Scan for the cell matching the given text and deliver its [x, y] coordinate at center. 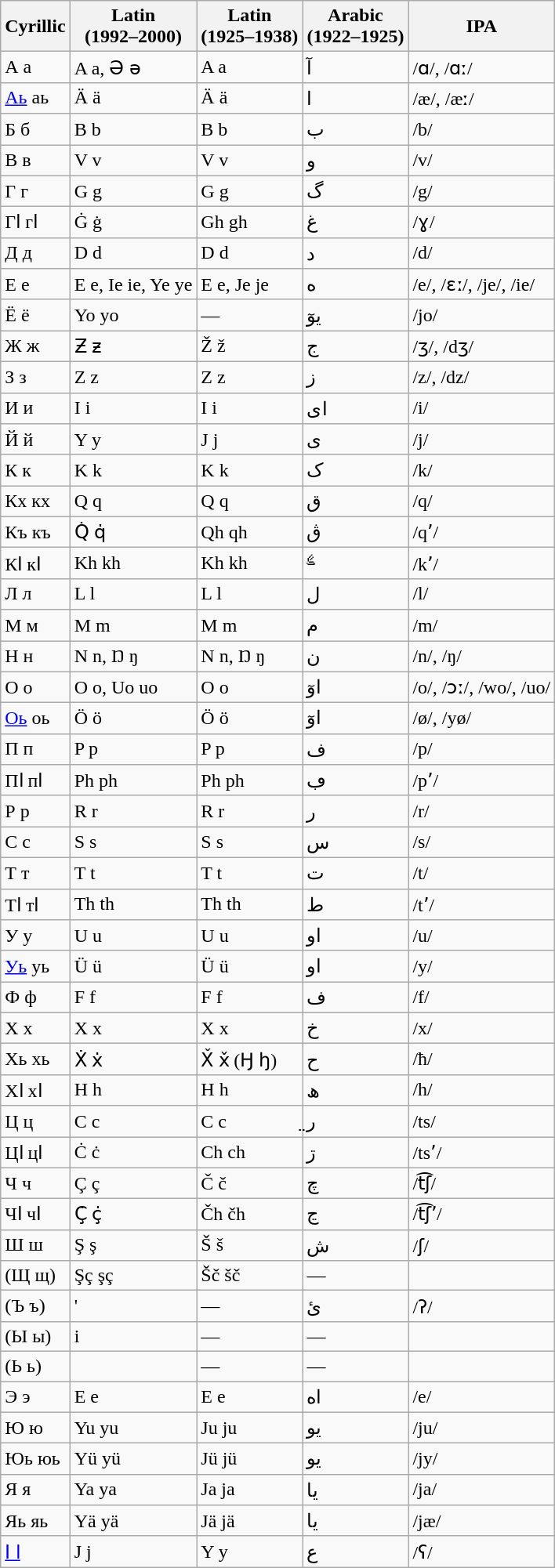
Т т [35, 873]
Š š [249, 1245]
ت [356, 873]
/z/, /dz/ [481, 377]
/t͡ʃ/ [481, 1183]
/r/ [481, 811]
(Щ щ) [35, 1276]
Хь хь [35, 1059]
Ch ch [249, 1152]
Yo yo [133, 315]
Ş ş [133, 1245]
چ [356, 1183]
i [133, 1336]
/t͡ʃʼ/ [481, 1215]
С с [35, 842]
Q̇ q̇ [133, 532]
ج [356, 346]
/jy/ [481, 1459]
Yä yä [133, 1521]
Э э [35, 1396]
/ɑ/, /ɑː/ [481, 67]
З з [35, 377]
O o, Uo uo [133, 687]
/ts/ [481, 1121]
ح [356, 1059]
' [133, 1306]
Latin(1992–2000) [133, 27]
/tʼ/ [481, 904]
/x/ [481, 1028]
Ẋ ẋ [133, 1059]
غ [356, 223]
Jü jü [249, 1459]
/ʃ/ [481, 1245]
ە [356, 284]
/o/, /ɔː/, /wo/, /uo/ [481, 687]
Цӏ цӏ [35, 1152]
A a, Ə ə [133, 67]
Ӏ ӏ [35, 1552]
/ɣ/ [481, 223]
/j/ [481, 440]
گ [356, 191]
س [356, 842]
/ʔ/ [481, 1306]
/v/ [481, 160]
Şç şç [133, 1276]
Х х [35, 1028]
E e, Ie ie, Ye ye [133, 284]
/e/ [481, 1396]
IPA [481, 27]
ک [356, 470]
Кх кх [35, 502]
Юь юь [35, 1459]
Д д [35, 253]
/pʼ/ [481, 780]
/u/ [481, 936]
/i/ [481, 408]
Н н [35, 657]
ق [356, 502]
Чӏ чӏ [35, 1215]
ا [356, 98]
/g/ [481, 191]
ی [356, 440]
و [356, 160]
(Ы ы) [35, 1336]
/s/ [481, 842]
ڗ [356, 1152]
/l/ [481, 594]
ط [356, 904]
Čh čh [249, 1215]
А а [35, 67]
Šč šč [249, 1276]
ھ [356, 1090]
Latin(1925–1938) [249, 27]
Къ къ [35, 532]
Ƶ ƶ [133, 346]
ل [356, 594]
د [356, 253]
Л л [35, 594]
Кӏ кӏ [35, 563]
Ċ ċ [133, 1152]
Р р [35, 811]
И и [35, 408]
/ju/ [481, 1428]
/b/ [481, 129]
О о [35, 687]
Gh gh [249, 223]
/h/ [481, 1090]
Аь аь [35, 98]
X̌ x̌ (Ꜧ ꜧ) [249, 1059]
/tsʼ/ [481, 1152]
یوٓ [356, 315]
/qʼ/ [481, 532]
Б б [35, 129]
Уь уь [35, 966]
/k/ [481, 470]
/t/ [481, 873]
ب [356, 129]
Ё ё [35, 315]
ئ [356, 1306]
Г г [35, 191]
П п [35, 749]
ڨ [356, 532]
Jä jä [249, 1521]
خ [356, 1028]
Yu yu [133, 1428]
ر̤ [356, 1121]
Тӏ тӏ [35, 904]
/ø/, /yø/ [481, 719]
/n/, /ŋ/ [481, 657]
Ш ш [35, 1245]
ش [356, 1245]
Гӏ гӏ [35, 223]
/jæ/ [481, 1521]
/ʒ/, /dʒ/ [481, 346]
Ф ф [35, 998]
/d/ [481, 253]
/ħ/ [481, 1059]
ع [356, 1552]
/m/ [481, 625]
Č č [249, 1183]
Яь яь [35, 1521]
К к [35, 470]
/f/ [481, 998]
/e/, /ɛː/, /je/, /ie/ [481, 284]
E e, Je je [249, 284]
Хӏ хӏ [35, 1090]
O o [249, 687]
ای [356, 408]
Ja ja [249, 1490]
Qh qh [249, 532]
/q/ [481, 502]
A a [249, 67]
Ġ ġ [133, 223]
آ [356, 67]
(Ъ ъ) [35, 1306]
/æ/, /æː/ [481, 98]
Ç̇ ç̇ [133, 1215]
Я я [35, 1490]
Ç ç [133, 1183]
М м [35, 625]
/p/ [481, 749]
Yü yü [133, 1459]
Ya ya [133, 1490]
Ю ю [35, 1428]
/ja/ [481, 1490]
/kʼ/ [481, 563]
ࢰ [356, 563]
/ʕ/ [481, 1552]
/jo/ [481, 315]
/y/ [481, 966]
ر [356, 811]
ز [356, 377]
ن [356, 657]
У у [35, 936]
Е е [35, 284]
Cyrillic [35, 27]
Й й [35, 440]
ڃ [356, 1215]
(Ь ь) [35, 1366]
Ц ц [35, 1121]
اە [356, 1396]
Оь оь [35, 719]
Arabic(1922–1925) [356, 27]
Ч ч [35, 1183]
В в [35, 160]
ڢ [356, 780]
Ju ju [249, 1428]
Пӏ пӏ [35, 780]
م [356, 625]
Ж ж [35, 346]
Ž ž [249, 346]
